Determine the (X, Y) coordinate at the center of the cell enclosing the given text.  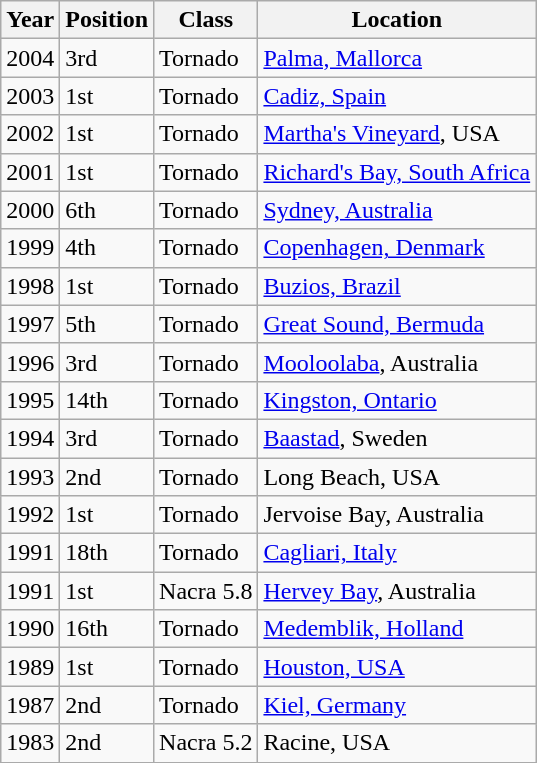
Hervey Bay, Australia (397, 591)
1998 (30, 286)
1983 (30, 743)
Palma, Mallorca (397, 58)
16th (107, 629)
Houston, USA (397, 667)
2000 (30, 210)
Class (206, 20)
Baastad, Sweden (397, 438)
6th (107, 210)
Mooloolaba, Australia (397, 362)
1994 (30, 438)
5th (107, 324)
Cadiz, Spain (397, 96)
Great Sound, Bermuda (397, 324)
1992 (30, 515)
Jervoise Bay, Australia (397, 515)
Medemblik, Holland (397, 629)
Cagliari, Italy (397, 553)
Kiel, Germany (397, 705)
Racine, USA (397, 743)
Buzios, Brazil (397, 286)
Year (30, 20)
4th (107, 248)
Long Beach, USA (397, 477)
Martha's Vineyard, USA (397, 134)
2002 (30, 134)
1999 (30, 248)
1996 (30, 362)
2003 (30, 96)
2001 (30, 172)
Position (107, 20)
14th (107, 400)
1997 (30, 324)
1987 (30, 705)
Nacra 5.2 (206, 743)
Kingston, Ontario (397, 400)
1989 (30, 667)
1990 (30, 629)
Sydney, Australia (397, 210)
1995 (30, 400)
1993 (30, 477)
Copenhagen, Denmark (397, 248)
Location (397, 20)
18th (107, 553)
Richard's Bay, South Africa (397, 172)
Nacra 5.8 (206, 591)
2004 (30, 58)
